Return [x, y] of the center of cell containing provided text 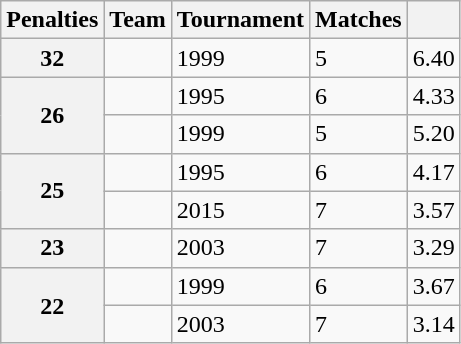
Matches [359, 20]
Tournament [240, 20]
32 [52, 58]
3.14 [434, 324]
Team [138, 20]
23 [52, 248]
3.29 [434, 248]
2015 [240, 210]
3.57 [434, 210]
6.40 [434, 58]
26 [52, 115]
4.17 [434, 172]
Penalties [52, 20]
25 [52, 191]
5.20 [434, 134]
4.33 [434, 96]
3.67 [434, 286]
22 [52, 305]
